Detect which cell encompasses the target text, then output its [X, Y] center coordinate. 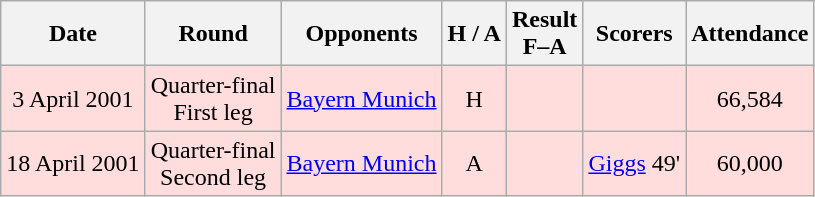
3 April 2001 [73, 98]
Scorers [634, 34]
Quarter-finalFirst leg [213, 98]
H [474, 98]
Attendance [750, 34]
Giggs 49' [634, 164]
60,000 [750, 164]
66,584 [750, 98]
ResultF–A [544, 34]
Round [213, 34]
Quarter-finalSecond leg [213, 164]
Date [73, 34]
18 April 2001 [73, 164]
Opponents [362, 34]
H / A [474, 34]
A [474, 164]
